Scan for the cell matching the given text and deliver its [x, y] coordinate at center. 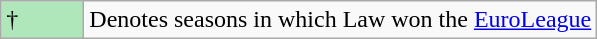
† [42, 20]
Denotes seasons in which Law won the EuroLeague [340, 20]
